Find where the given text appears and provide that cell's center as (X, Y) coordinate. 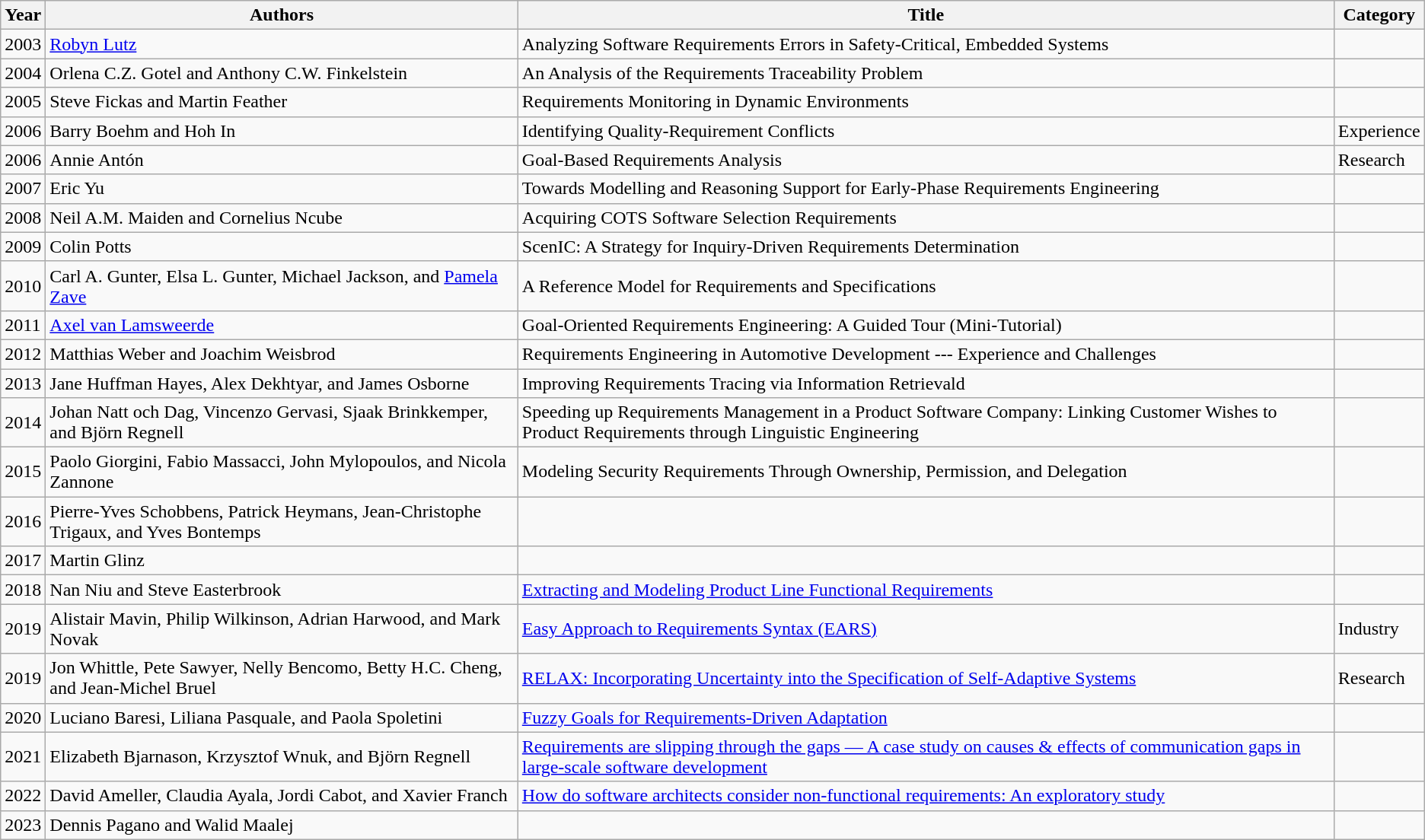
Barry Boehm and Hoh In (282, 131)
2015 (23, 472)
Robyn Lutz (282, 44)
Eric Yu (282, 189)
Pierre-Yves Schobbens, Patrick Heymans, Jean-Christophe Trigaux, and Yves Bontemps (282, 522)
Industry (1379, 628)
Steve Fickas and Martin Feather (282, 102)
ScenIC: A Strategy for Inquiry-Driven Requirements Determination (926, 247)
Alistair Mavin, Philip Wilkinson, Adrian Harwood, and Mark Novak (282, 628)
2005 (23, 102)
Goal-Based Requirements Analysis (926, 160)
An Analysis of the Requirements Traceability Problem (926, 73)
Matthias Weber and Joachim Weisbrod (282, 354)
Fuzzy Goals for Requirements-Driven Adaptation (926, 717)
2013 (23, 383)
Dennis Pagano and Walid Maalej (282, 825)
Year (23, 15)
Luciano Baresi, Liliana Pasquale, and Paola Spoletini (282, 717)
Analyzing Software Requirements Errors in Safety-Critical, Embedded Systems (926, 44)
Neil A.M. Maiden and Cornelius Ncube (282, 218)
2018 (23, 590)
A Reference Model for Requirements and Specifications (926, 286)
Easy Approach to Requirements Syntax (EARS) (926, 628)
Orlena C.Z. Gotel and Anthony C.W. Finkelstein (282, 73)
Jon Whittle, Pete Sawyer, Nelly Bencomo, Betty H.C. Cheng, and Jean-Michel Bruel (282, 679)
Nan Niu and Steve Easterbrook (282, 590)
Speeding up Requirements Management in a Product Software Company: Linking Customer Wishes to Product Requirements through Linguistic Engineering (926, 423)
Carl A. Gunter, Elsa L. Gunter, Michael Jackson, and Pamela Zave (282, 286)
Elizabeth Bjarnason, Krzysztof Wnuk, and Björn Regnell (282, 756)
Modeling Security Requirements Through Ownership, Permission, and Delegation (926, 472)
2021 (23, 756)
Jane Huffman Hayes, Alex Dekhtyar, and James Osborne (282, 383)
2012 (23, 354)
Goal-Oriented Requirements Engineering: A Guided Tour (Mini-Tutorial) (926, 325)
2023 (23, 825)
Annie Antón (282, 160)
RELAX: Incorporating Uncertainty into the Specification of Self-Adaptive Systems (926, 679)
Martin Glinz (282, 561)
Colin Potts (282, 247)
Extracting and Modeling Product Line Functional Requirements (926, 590)
Requirements are slipping through the gaps — A case study on causes & effects of communication gaps in large-scale software development (926, 756)
2008 (23, 218)
David Ameller, Claudia Ayala, Jordi Cabot, and Xavier Franch (282, 796)
2017 (23, 561)
2016 (23, 522)
Requirements Engineering in Automotive Development --- Experience and Challenges (926, 354)
Paolo Giorgini, Fabio Massacci, John Mylopoulos, and Nicola Zannone (282, 472)
2004 (23, 73)
2003 (23, 44)
Johan Natt och Dag, Vincenzo Gervasi, Sjaak Brinkkemper, and Björn Regnell (282, 423)
2022 (23, 796)
Title (926, 15)
2010 (23, 286)
Experience (1379, 131)
Authors (282, 15)
Improving Requirements Tracing via Information Retrievald (926, 383)
2020 (23, 717)
2007 (23, 189)
Axel van Lamsweerde (282, 325)
Towards Modelling and Reasoning Support for Early-Phase Requirements Engineering (926, 189)
2011 (23, 325)
2009 (23, 247)
Category (1379, 15)
2014 (23, 423)
Acquiring COTS Software Selection Requirements (926, 218)
How do software architects consider non-functional requirements: An exploratory study (926, 796)
Identifying Quality-Requirement Conflicts (926, 131)
Requirements Monitoring in Dynamic Environments (926, 102)
